Find where the given text appears and provide that cell's center as [x, y] coordinate. 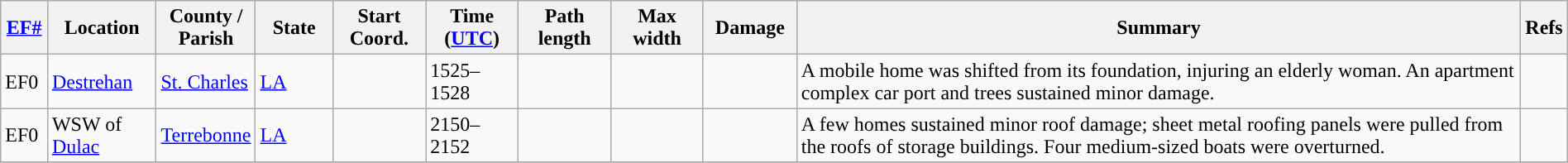
Refs [1545, 28]
EF# [25, 28]
Summary [1158, 28]
St. Charles [206, 81]
Destrehan [102, 81]
WSW of Dulac [102, 136]
Start Coord. [379, 28]
Location [102, 28]
County / Parish [206, 28]
2150–2152 [472, 136]
Terrebonne [206, 136]
State [294, 28]
Damage [749, 28]
1525–1528 [472, 81]
A mobile home was shifted from its foundation, injuring an elderly woman. An apartment complex car port and trees sustained minor damage. [1158, 81]
Path length [565, 28]
Time (UTC) [472, 28]
Max width [657, 28]
